Output the [X, Y] coordinate of the center of the cell containing the given text.  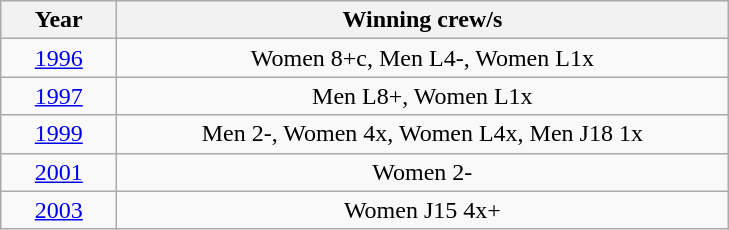
1999 [59, 134]
Men 2-, Women 4x, Women L4x, Men J18 1x [422, 134]
Year [59, 20]
Women 2- [422, 172]
Women J15 4x+ [422, 210]
1996 [59, 58]
1997 [59, 96]
Men L8+, Women L1x [422, 96]
Winning crew/s [422, 20]
Women 8+c, Men L4-, Women L1x [422, 58]
2003 [59, 210]
2001 [59, 172]
